Locate the cell with the specified text and output its (x, y) center coordinate. 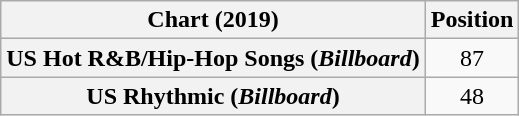
Chart (2019) (213, 20)
Position (472, 20)
US Rhythmic (Billboard) (213, 96)
87 (472, 58)
48 (472, 96)
US Hot R&B/Hip-Hop Songs (Billboard) (213, 58)
